Return (x, y) of the center of cell containing provided text 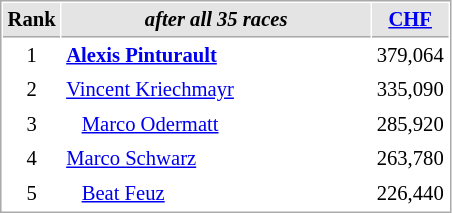
CHF (410, 20)
4 (32, 158)
Rank (32, 20)
Beat Feuz (216, 194)
263,780 (410, 158)
Marco Schwarz (216, 158)
Vincent Kriechmayr (216, 90)
Alexis Pinturault (216, 56)
3 (32, 124)
2 (32, 90)
285,920 (410, 124)
226,440 (410, 194)
Marco Odermatt (216, 124)
1 (32, 56)
379,064 (410, 56)
after all 35 races (216, 20)
5 (32, 194)
335,090 (410, 90)
